Return [x, y] of the center of cell containing provided text 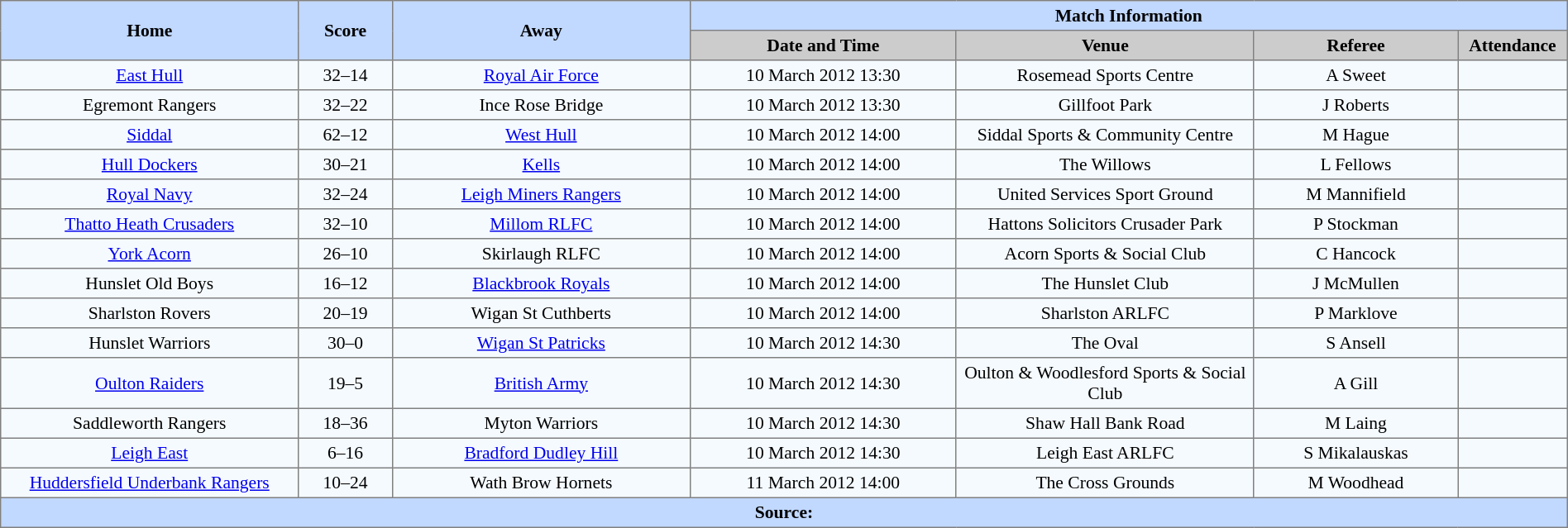
Leigh East [150, 453]
The Willows [1105, 164]
62–12 [346, 135]
Wigan St Patricks [541, 343]
Acorn Sports & Social Club [1105, 254]
Hunslet Old Boys [150, 283]
Siddal [150, 135]
West Hull [541, 135]
Hunslet Warriors [150, 343]
Referee [1355, 45]
Huddersfield Underbank Rangers [150, 483]
M Woodhead [1355, 483]
Score [346, 31]
20–19 [346, 313]
Royal Air Force [541, 75]
The Cross Grounds [1105, 483]
16–12 [346, 283]
Hattons Solicitors Crusader Park [1105, 224]
Leigh Miners Rangers [541, 194]
Wath Brow Hornets [541, 483]
S Mikalauskas [1355, 453]
A Sweet [1355, 75]
Hull Dockers [150, 164]
Home [150, 31]
J Roberts [1355, 105]
M Hague [1355, 135]
United Services Sport Ground [1105, 194]
M Laing [1355, 423]
Away [541, 31]
East Hull [150, 75]
Leigh East ARLFC [1105, 453]
Ince Rose Bridge [541, 105]
S Ansell [1355, 343]
32–24 [346, 194]
Wigan St Cuthberts [541, 313]
C Hancock [1355, 254]
The Hunslet Club [1105, 283]
Shaw Hall Bank Road [1105, 423]
Royal Navy [150, 194]
Source: [784, 512]
A Gill [1355, 383]
Kells [541, 164]
6–16 [346, 453]
32–22 [346, 105]
Oulton & Woodlesford Sports & Social Club [1105, 383]
11 March 2012 14:00 [823, 483]
18–36 [346, 423]
Gillfoot Park [1105, 105]
Oulton Raiders [150, 383]
19–5 [346, 383]
P Stockman [1355, 224]
P Marklove [1355, 313]
The Oval [1105, 343]
York Acorn [150, 254]
Millom RLFC [541, 224]
30–0 [346, 343]
Bradford Dudley Hill [541, 453]
Thatto Heath Crusaders [150, 224]
Attendance [1513, 45]
Skirlaugh RLFC [541, 254]
Myton Warriors [541, 423]
M Mannifield [1355, 194]
Venue [1105, 45]
L Fellows [1355, 164]
Egremont Rangers [150, 105]
Match Information [1128, 16]
Sharlston ARLFC [1105, 313]
Rosemead Sports Centre [1105, 75]
Saddleworth Rangers [150, 423]
30–21 [346, 164]
Blackbrook Royals [541, 283]
Date and Time [823, 45]
Siddal Sports & Community Centre [1105, 135]
Sharlston Rovers [150, 313]
32–14 [346, 75]
10–24 [346, 483]
British Army [541, 383]
26–10 [346, 254]
32–10 [346, 224]
J McMullen [1355, 283]
